Provide the [X, Y] coordinate of the cell's center where the given text is located.  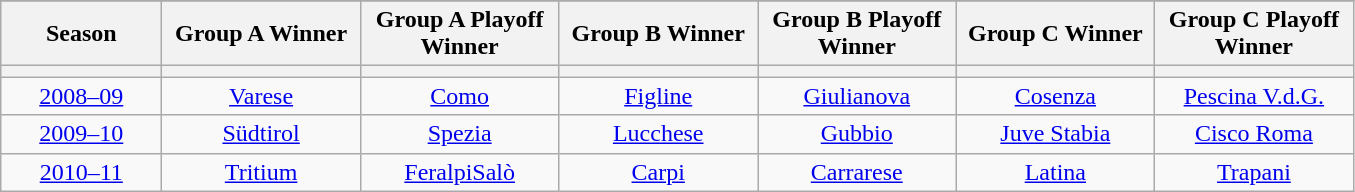
Südtirol [262, 134]
2008–09 [82, 96]
Pescina V.d.G. [1254, 96]
2009–10 [82, 134]
Season [82, 34]
Juve Stabia [1056, 134]
Group B Playoff Winner [858, 34]
Group A Winner [262, 34]
Cisco Roma [1254, 134]
Spezia [460, 134]
Varese [262, 96]
Carpi [658, 172]
Group A Playoff Winner [460, 34]
Tritium [262, 172]
Carrarese [858, 172]
Group C Winner [1056, 34]
Figline [658, 96]
Group C Playoff Winner [1254, 34]
Lucchese [658, 134]
Group B Winner [658, 34]
FeralpiSalò [460, 172]
Como [460, 96]
Latina [1056, 172]
Trapani [1254, 172]
Cosenza [1056, 96]
2010–11 [82, 172]
Gubbio [858, 134]
Giulianova [858, 96]
